Determine the (X, Y) coordinate at the center of the cell enclosing the given text.  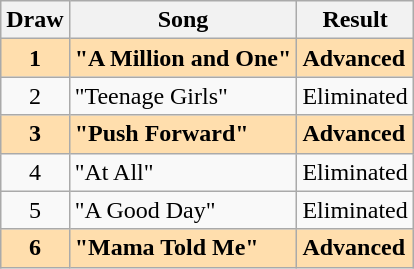
"Teenage Girls" (183, 96)
3 (35, 134)
"A Good Day" (183, 210)
"At All" (183, 172)
2 (35, 96)
Song (183, 20)
Draw (35, 20)
4 (35, 172)
Result (355, 20)
1 (35, 58)
"Mama Told Me" (183, 248)
"A Million and One" (183, 58)
5 (35, 210)
"Push Forward" (183, 134)
6 (35, 248)
